Capture the cell that displays the provided text and extract its (X, Y) central coordinate. 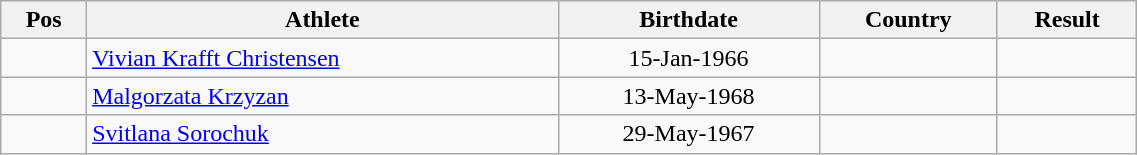
Svitlana Sorochuk (323, 134)
13-May-1968 (688, 96)
Vivian Krafft Christensen (323, 58)
15-Jan-1966 (688, 58)
Pos (44, 20)
Malgorzata Krzyzan (323, 96)
Birthdate (688, 20)
29-May-1967 (688, 134)
Country (908, 20)
Athlete (323, 20)
Result (1066, 20)
